Extract the [X, Y] coordinate from the center of the cell holding the provided text.  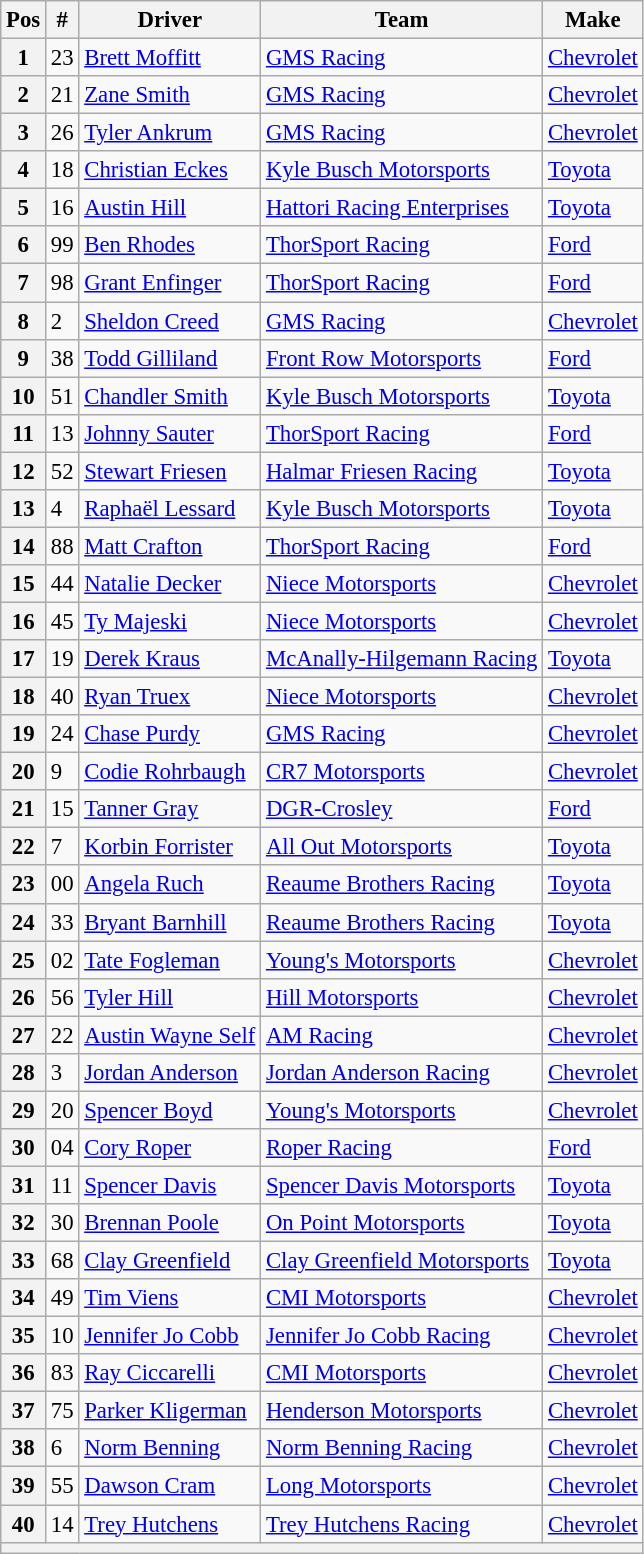
25 [24, 960]
Chase Purdy [170, 734]
Hattori Racing Enterprises [402, 208]
Bryant Barnhill [170, 922]
McAnally-Hilgemann Racing [402, 659]
Jennifer Jo Cobb Racing [402, 1336]
Tanner Gray [170, 809]
Tyler Hill [170, 997]
Ryan Truex [170, 697]
Driver [170, 20]
31 [24, 1185]
8 [24, 321]
99 [62, 245]
Henderson Motorsports [402, 1411]
56 [62, 997]
Grant Enfinger [170, 283]
45 [62, 621]
02 [62, 960]
68 [62, 1261]
49 [62, 1298]
Make [593, 20]
Stewart Friesen [170, 471]
52 [62, 471]
32 [24, 1223]
Spencer Boyd [170, 1110]
Derek Kraus [170, 659]
Long Motorsports [402, 1486]
Trey Hutchens Racing [402, 1524]
Clay Greenfield [170, 1261]
Parker Kligerman [170, 1411]
Roper Racing [402, 1148]
Brennan Poole [170, 1223]
Tate Fogleman [170, 960]
37 [24, 1411]
Jordan Anderson [170, 1073]
Matt Crafton [170, 546]
Pos [24, 20]
Ty Majeski [170, 621]
AM Racing [402, 1035]
Cory Roper [170, 1148]
Trey Hutchens [170, 1524]
Ray Ciccarelli [170, 1373]
Dawson Cram [170, 1486]
98 [62, 283]
5 [24, 208]
Chandler Smith [170, 396]
39 [24, 1486]
Austin Wayne Self [170, 1035]
Hill Motorsports [402, 997]
27 [24, 1035]
Team [402, 20]
Johnny Sauter [170, 433]
Korbin Forrister [170, 847]
Christian Eckes [170, 170]
# [62, 20]
Tim Viens [170, 1298]
Natalie Decker [170, 584]
55 [62, 1486]
34 [24, 1298]
75 [62, 1411]
12 [24, 471]
Spencer Davis [170, 1185]
Halmar Friesen Racing [402, 471]
All Out Motorsports [402, 847]
Angela Ruch [170, 885]
1 [24, 58]
Norm Benning Racing [402, 1449]
On Point Motorsports [402, 1223]
35 [24, 1336]
88 [62, 546]
DGR-Crosley [402, 809]
Austin Hill [170, 208]
Raphaël Lessard [170, 509]
00 [62, 885]
29 [24, 1110]
Brett Moffitt [170, 58]
Spencer Davis Motorsports [402, 1185]
Codie Rohrbaugh [170, 772]
Jordan Anderson Racing [402, 1073]
Clay Greenfield Motorsports [402, 1261]
Tyler Ankrum [170, 133]
Sheldon Creed [170, 321]
CR7 Motorsports [402, 772]
Jennifer Jo Cobb [170, 1336]
83 [62, 1373]
36 [24, 1373]
28 [24, 1073]
17 [24, 659]
51 [62, 396]
Front Row Motorsports [402, 358]
44 [62, 584]
Ben Rhodes [170, 245]
Zane Smith [170, 95]
Todd Gilliland [170, 358]
Norm Benning [170, 1449]
04 [62, 1148]
